Search for the cell housing the specified text and yield its [X, Y] center coordinate. 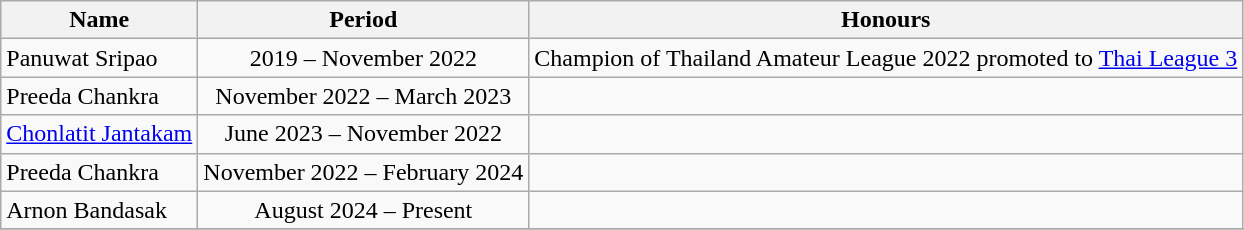
Honours [886, 20]
June 2023 – November 2022 [364, 134]
August 2024 – Present [364, 210]
Chonlatit Jantakam [100, 134]
Panuwat Sripao [100, 58]
Period [364, 20]
November 2022 – March 2023 [364, 96]
November 2022 – February 2024 [364, 172]
Arnon Bandasak [100, 210]
2019 – November 2022 [364, 58]
Name [100, 20]
Champion of Thailand Amateur League 2022 promoted to Thai League 3 [886, 58]
